Determine the [x, y] coordinate at the center of the cell enclosing the given text.  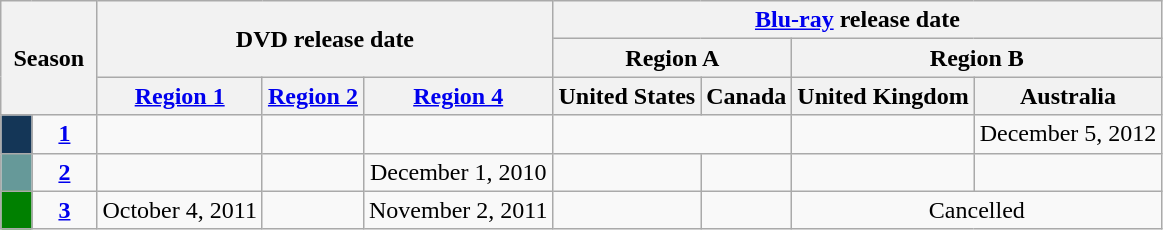
Region 2 [312, 96]
United Kingdom [883, 96]
October 4, 2011 [180, 210]
Blu-ray release date [858, 20]
DVD release date [325, 39]
Region A [672, 58]
Region B [977, 58]
Region 1 [180, 96]
December 5, 2012 [1068, 134]
Canada [746, 96]
1 [64, 134]
United States [627, 96]
Region 4 [458, 96]
3 [64, 210]
Cancelled [977, 210]
November 2, 2011 [458, 210]
Australia [1068, 96]
2 [64, 172]
December 1, 2010 [458, 172]
Season [49, 58]
